Scan for the cell matching the given text and deliver its (x, y) coordinate at center. 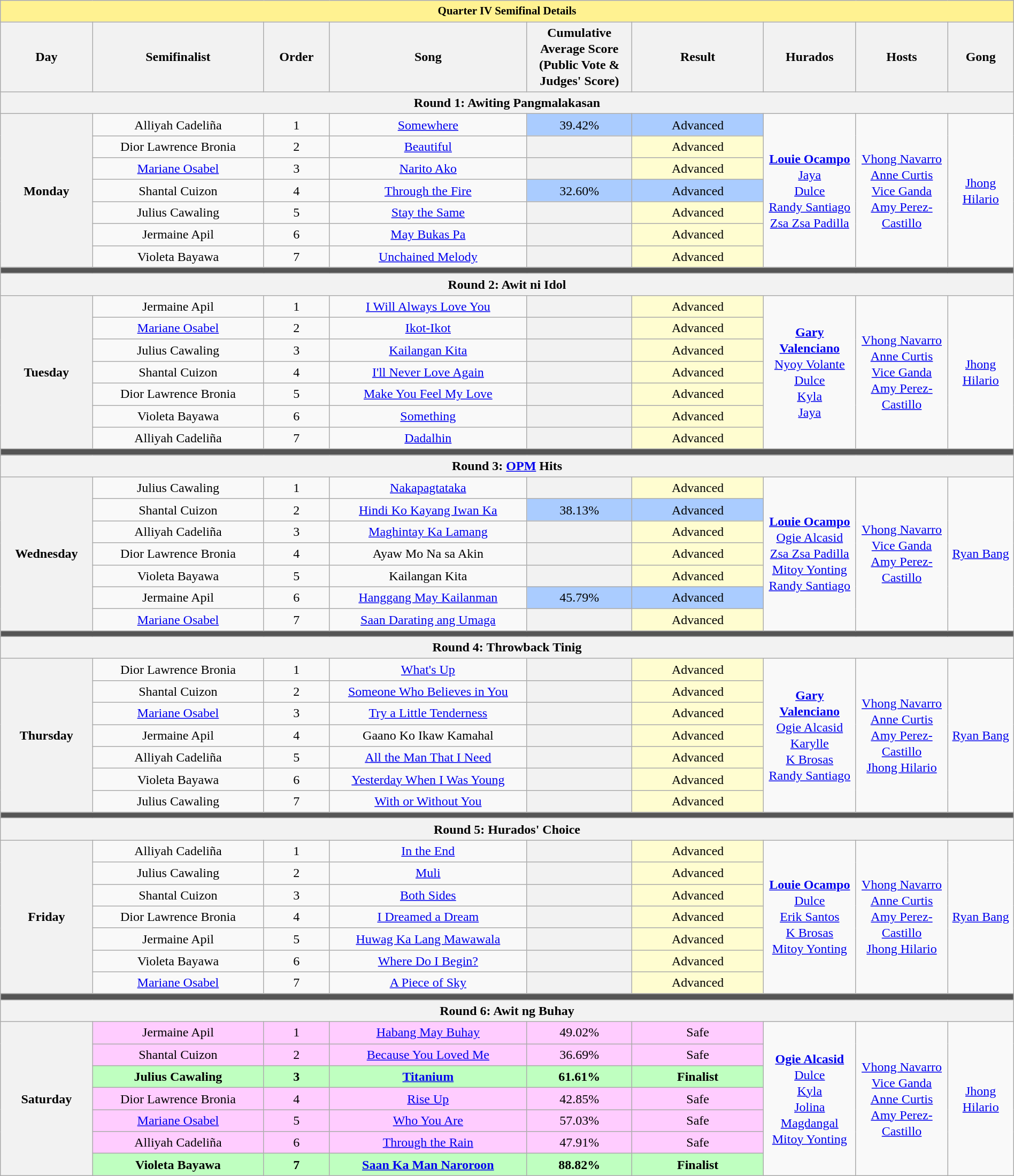
Saturday (47, 1098)
Hanggang May Kailanman (428, 598)
36.69% (580, 1055)
Beautiful (428, 147)
Try a Little Tenderness (428, 713)
Thursday (47, 735)
Round 6: Awit ng Buhay (507, 1011)
Louie OcampoOgie AlcasidZsa Zsa PadillaMitoy YontingRandy Santiago (810, 554)
61.61% (580, 1077)
I Will Always Love You (428, 306)
Titanium (428, 1077)
Result (698, 57)
With or Without You (428, 801)
Unchained Melody (428, 257)
Yesterday When I Was Young (428, 780)
Somewhere (428, 125)
Through the Fire (428, 190)
Round 1: Awiting Pangmalakasan (507, 103)
A Piece of Sky (428, 983)
Louie OcampoJayaDulceRandy SantiagoZsa Zsa Padilla (810, 190)
Maghintay Ka Lamang (428, 532)
Monday (47, 190)
Stay the Same (428, 213)
All the Man That I Need (428, 757)
Cumulative Average Score (Public Vote & Judges' Score) (580, 57)
47.91% (580, 1142)
Gary ValencianoNyoy VolanteDulceKylaJaya (810, 372)
32.60% (580, 190)
Day (47, 57)
Order (296, 57)
Tuesday (47, 372)
In the End (428, 851)
Hindi Ko Kayang Iwan Ka (428, 510)
Where Do I Begin? (428, 960)
38.13% (580, 510)
Dadalhin (428, 439)
Ayaw Mo Na sa Akin (428, 554)
Ikot-Ikot (428, 328)
Saan Darating ang Umaga (428, 619)
Gong (981, 57)
Friday (47, 917)
Rise Up (428, 1098)
Hosts (902, 57)
Saan Ka Man Naroroon (428, 1165)
Song (428, 57)
Gary ValencianoOgie AlcasidKarylleK BrosasRandy Santiago (810, 735)
39.42% (580, 125)
57.03% (580, 1121)
Something (428, 416)
Louie OcampoDulceErik SantosK BrosasMitoy Yonting (810, 917)
42.85% (580, 1098)
45.79% (580, 598)
What's Up (428, 670)
Semifinalist (178, 57)
I'll Never Love Again (428, 372)
Round 4: Throwback Tinig (507, 647)
Through the Rain (428, 1142)
Because You Loved Me (428, 1055)
Someone Who Believes in You (428, 692)
Vhong NavarroVice GandaAmy Perez-Castillo (902, 554)
Quarter IV Semifinal Details (507, 11)
Gaano Ko Ikaw Kamahal (428, 736)
Round 3: OPM Hits (507, 466)
I Dreamed a Dream (428, 917)
Round 5: Hurados' Choice (507, 829)
Vhong NavarroVice GandaAnne CurtisAmy Perez-Castillo (902, 1098)
Both Sides (428, 895)
Make You Feel My Love (428, 395)
May Bukas Pa (428, 234)
Wednesday (47, 554)
Who You Are (428, 1121)
Huwag Ka Lang Mawawala (428, 939)
Nakapagtataka (428, 488)
Ogie AlcasidDulceKylaJolina MagdangalMitoy Yonting (810, 1098)
Muli (428, 873)
Narito Ako (428, 169)
88.82% (580, 1165)
Habang May Buhay (428, 1033)
49.02% (580, 1033)
Hurados (810, 57)
Round 2: Awit ni Idol (507, 285)
